Return [x, y] of the center of cell containing provided text 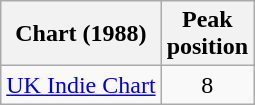
UK Indie Chart [81, 85]
Peakposition [207, 34]
8 [207, 85]
Chart (1988) [81, 34]
